Capture the cell that displays the provided text and extract its (x, y) central coordinate. 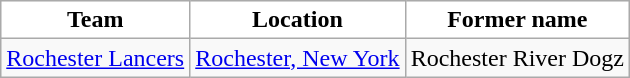
Rochester Lancers (96, 58)
Location (298, 20)
Team (96, 20)
Former name (517, 20)
Rochester River Dogz (517, 58)
Rochester, New York (298, 58)
